Pinpoint the cell where the given text exists, returning its (x, y) midpoint coordinate. 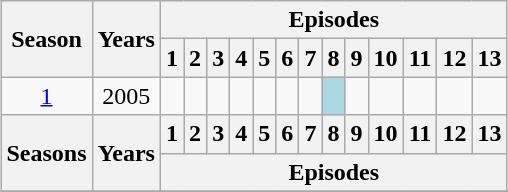
Season (46, 39)
Seasons (46, 153)
2005 (126, 96)
